Provide the [X, Y] coordinate of the cell's center where the given text is located.  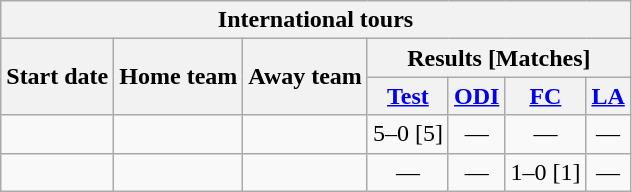
Start date [58, 77]
LA [608, 96]
Test [408, 96]
International tours [316, 20]
Results [Matches] [498, 58]
FC [546, 96]
Away team [306, 77]
Home team [178, 77]
5–0 [5] [408, 134]
1–0 [1] [546, 172]
ODI [476, 96]
